Extract the (x, y) coordinate from the center of the cell holding the provided text.  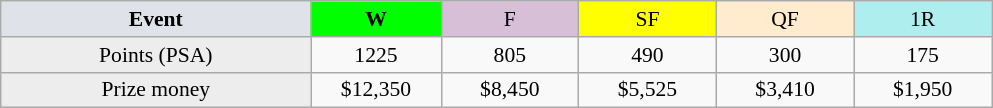
$8,450 (510, 90)
$12,350 (376, 90)
F (510, 19)
QF (785, 19)
Prize money (156, 90)
$5,525 (648, 90)
300 (785, 55)
SF (648, 19)
Event (156, 19)
$3,410 (785, 90)
W (376, 19)
Points (PSA) (156, 55)
1R (923, 19)
1225 (376, 55)
175 (923, 55)
805 (510, 55)
490 (648, 55)
$1,950 (923, 90)
